Scan for the cell matching the given text and deliver its (x, y) coordinate at center. 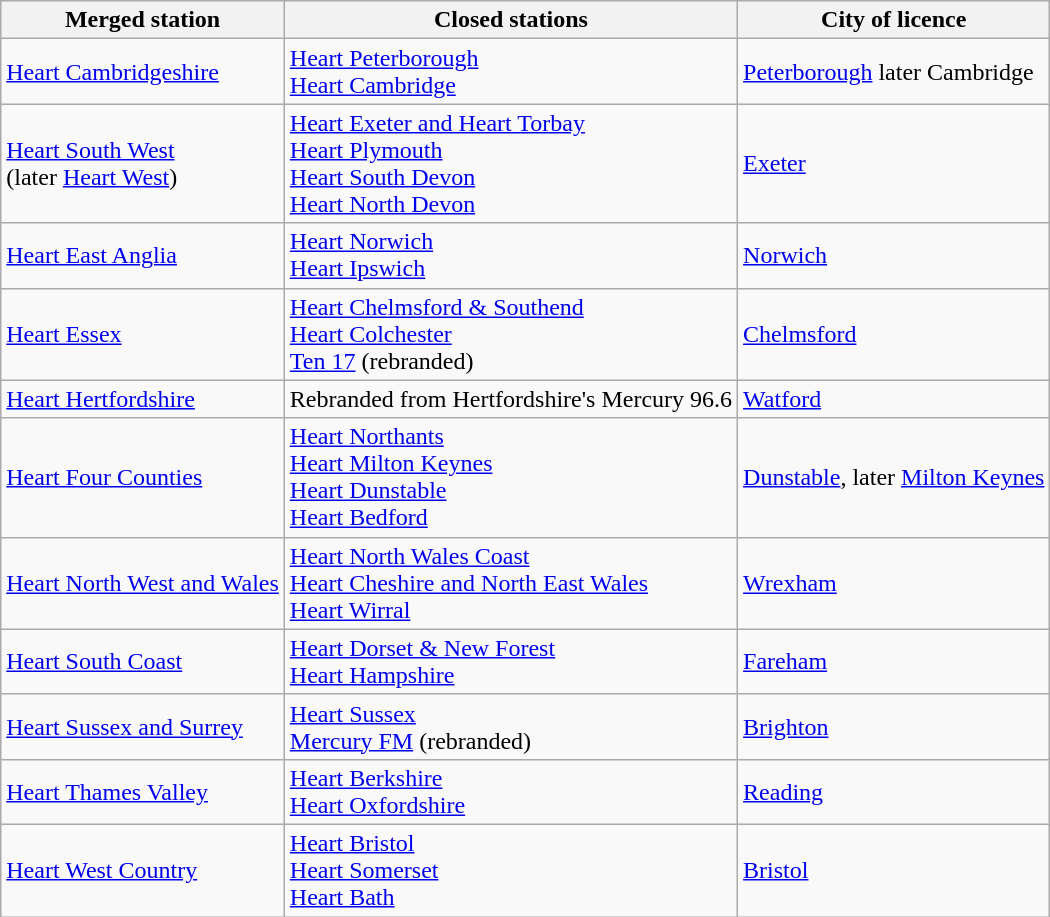
Heart BristolHeart SomersetHeart Bath (510, 870)
Wrexham (894, 583)
Heart Essex (143, 334)
Heart Chelmsford & SouthendHeart ColchesterTen 17 (rebranded) (510, 334)
Fareham (894, 662)
Heart SussexMercury FM (rebranded) (510, 726)
Peterborough later Cambridge (894, 72)
Heart Dorset & New ForestHeart Hampshire (510, 662)
Closed stations (510, 20)
Heart South West (later Heart West) (143, 164)
Bristol (894, 870)
Merged station (143, 20)
Heart Exeter and Heart Torbay Heart Plymouth Heart South Devon Heart North Devon (510, 164)
Dunstable, later Milton Keynes (894, 478)
Exeter (894, 164)
Heart Four Counties (143, 478)
Heart Cambridgeshire (143, 72)
Brighton (894, 726)
Norwich (894, 256)
City of licence (894, 20)
Heart Hertfordshire (143, 399)
Heart North West and Wales (143, 583)
Heart North Wales CoastHeart Cheshire and North East WalesHeart Wirral (510, 583)
Heart BerkshireHeart Oxfordshire (510, 792)
Heart South Coast (143, 662)
Reading (894, 792)
Heart Thames Valley (143, 792)
Rebranded from Hertfordshire's Mercury 96.6 (510, 399)
Heart East Anglia (143, 256)
Chelmsford (894, 334)
Heart Northants Heart Milton KeynesHeart DunstableHeart Bedford (510, 478)
Heart PeterboroughHeart Cambridge (510, 72)
Heart NorwichHeart Ipswich (510, 256)
Heart Sussex and Surrey (143, 726)
Watford (894, 399)
Heart West Country (143, 870)
